Pinpoint the cell where the given text exists, returning its (X, Y) midpoint coordinate. 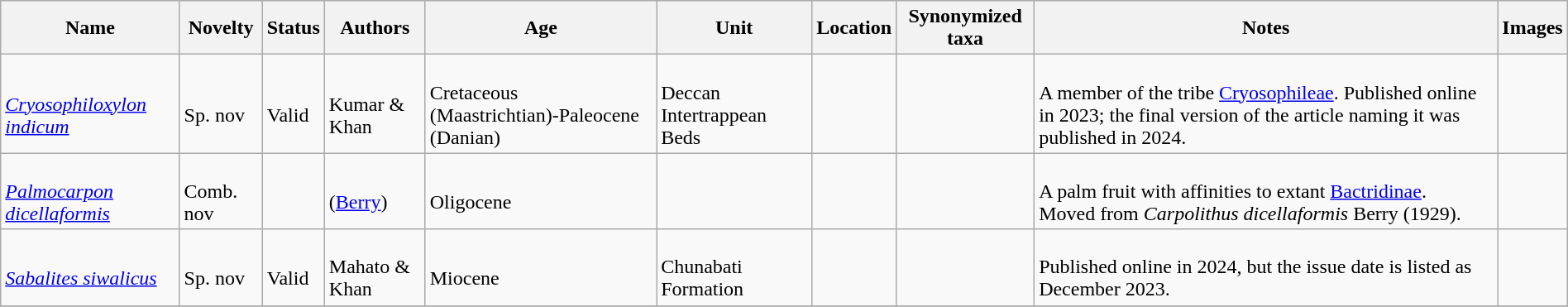
Deccan Intertrappean Beds (734, 104)
Cryosophiloxylon indicum (90, 104)
Oligocene (541, 191)
Published online in 2024, but the issue date is listed as December 2023. (1266, 267)
Images (1533, 28)
Cretaceous (Maastrichtian)-Paleocene (Danian) (541, 104)
Mahato & Khan (375, 267)
Comb. nov (221, 191)
Notes (1266, 28)
Name (90, 28)
Unit (734, 28)
A member of the tribe Cryosophileae. Published online in 2023; the final version of the article naming it was published in 2024. (1266, 104)
Palmocarpon dicellaformis (90, 191)
(Berry) (375, 191)
Authors (375, 28)
Status (293, 28)
A palm fruit with affinities to extant Bactridinae. Moved from Carpolithus dicellaformis Berry (1929). (1266, 191)
Sabalites siwalicus (90, 267)
Chunabati Formation (734, 267)
Novelty (221, 28)
Location (854, 28)
Synonymized taxa (966, 28)
Age (541, 28)
Miocene (541, 267)
Kumar & Khan (375, 104)
